Find where the given text appears and provide that cell's center as (X, Y) coordinate. 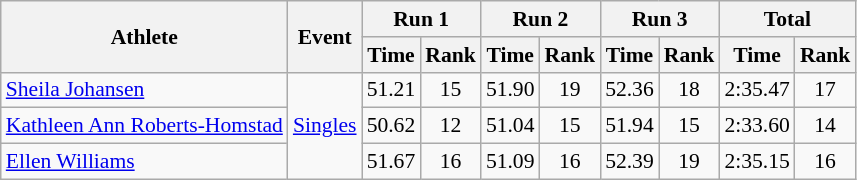
Ellen Williams (144, 162)
51.90 (510, 90)
Run 1 (422, 19)
52.39 (630, 162)
50.62 (392, 126)
Run 3 (660, 19)
Run 2 (540, 19)
51.09 (510, 162)
51.04 (510, 126)
52.36 (630, 90)
2:35.47 (756, 90)
51.67 (392, 162)
Event (325, 36)
51.21 (392, 90)
Total (787, 19)
18 (690, 90)
2:33.60 (756, 126)
17 (826, 90)
Kathleen Ann Roberts-Homstad (144, 126)
2:35.15 (756, 162)
Athlete (144, 36)
Sheila Johansen (144, 90)
12 (450, 126)
Singles (325, 126)
14 (826, 126)
51.94 (630, 126)
